Identify which cell holds the provided text, then report its (X, Y) central coordinate. 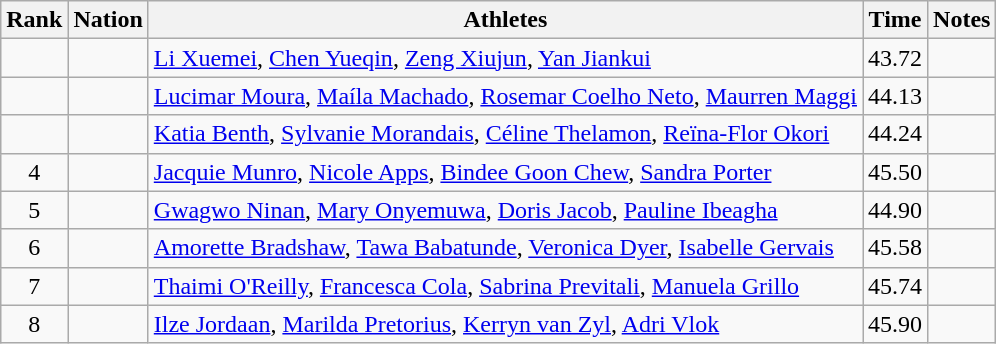
Ilze Jordaan, Marilda Pretorius, Kerryn van Zyl, Adri Vlok (505, 324)
44.24 (894, 134)
43.72 (894, 58)
4 (34, 172)
Katia Benth, Sylvanie Morandais, Céline Thelamon, Reïna-Flor Okori (505, 134)
45.50 (894, 172)
Athletes (505, 20)
5 (34, 210)
Thaimi O'Reilly, Francesca Cola, Sabrina Previtali, Manuela Grillo (505, 286)
Lucimar Moura, Maíla Machado, Rosemar Coelho Neto, Maurren Maggi (505, 96)
6 (34, 248)
44.90 (894, 210)
45.74 (894, 286)
8 (34, 324)
Nation (108, 20)
45.58 (894, 248)
Amorette Bradshaw, Tawa Babatunde, Veronica Dyer, Isabelle Gervais (505, 248)
7 (34, 286)
Jacquie Munro, Nicole Apps, Bindee Goon Chew, Sandra Porter (505, 172)
45.90 (894, 324)
Gwagwo Ninan, Mary Onyemuwa, Doris Jacob, Pauline Ibeagha (505, 210)
Rank (34, 20)
Li Xuemei, Chen Yueqin, Zeng Xiujun, Yan Jiankui (505, 58)
44.13 (894, 96)
Notes (962, 20)
Time (894, 20)
